For the text-containing cell, return its midpoint in [x, y] coordinate format. 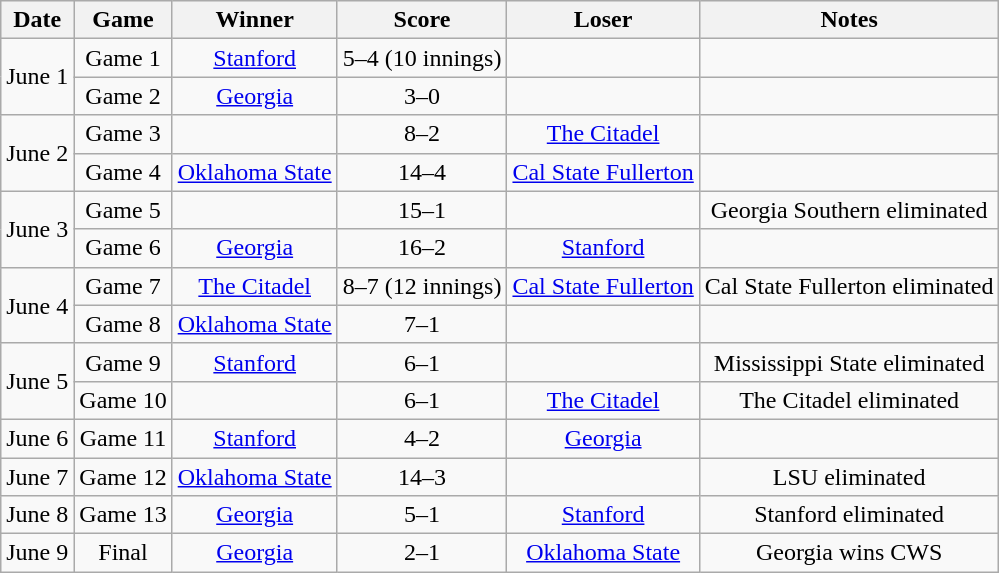
8–7 (12 innings) [422, 286]
14–3 [422, 477]
Final [123, 553]
Stanford eliminated [849, 515]
3–0 [422, 96]
Game 3 [123, 134]
Game 6 [123, 248]
Game 7 [123, 286]
Game 5 [123, 210]
Game 12 [123, 477]
8–2 [422, 134]
2–1 [422, 553]
5–4 (10 innings) [422, 58]
June 4 [38, 305]
14–4 [422, 172]
Game 8 [123, 324]
7–1 [422, 324]
Game 13 [123, 515]
Mississippi State eliminated [849, 362]
Game [123, 20]
15–1 [422, 210]
Game 1 [123, 58]
June 2 [38, 153]
Winner [254, 20]
LSU eliminated [849, 477]
Game 4 [123, 172]
Georgia Southern eliminated [849, 210]
Score [422, 20]
June 5 [38, 381]
The Citadel eliminated [849, 400]
Georgia wins CWS [849, 553]
Notes [849, 20]
June 3 [38, 229]
Game 11 [123, 438]
June 8 [38, 515]
5–1 [422, 515]
Game 10 [123, 400]
16–2 [422, 248]
June 9 [38, 553]
Game 2 [123, 96]
Date [38, 20]
Game 9 [123, 362]
4–2 [422, 438]
Cal State Fullerton eliminated [849, 286]
June 6 [38, 438]
June 1 [38, 77]
June 7 [38, 477]
Loser [603, 20]
